Output the [x, y] coordinate of the center of the cell containing the given text.  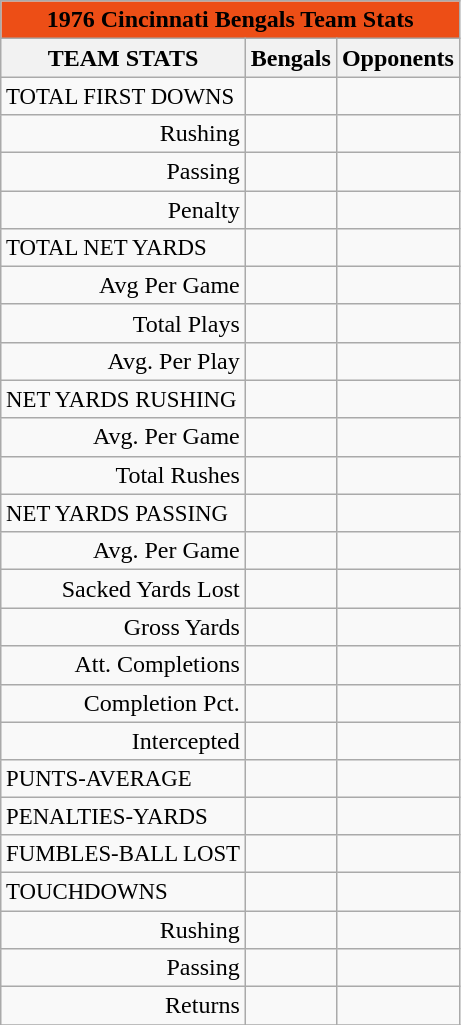
Total Plays [124, 323]
Total Rushes [124, 475]
Avg Per Game [124, 285]
Penalty [124, 210]
Sacked Yards Lost [124, 589]
TEAM STATS [124, 58]
NET YARDS PASSING [124, 513]
Opponents [398, 58]
Bengals [290, 58]
TOTAL NET YARDS [124, 248]
FUMBLES-BALL LOST [124, 854]
Att. Completions [124, 665]
PUNTS-AVERAGE [124, 779]
Intercepted [124, 741]
Returns [124, 1006]
TOUCHDOWNS [124, 892]
TOTAL FIRST DOWNS [124, 96]
1976 Cincinnati Bengals Team Stats [230, 20]
Gross Yards [124, 627]
NET YARDS RUSHING [124, 399]
Completion Pct. [124, 703]
Avg. Per Play [124, 361]
PENALTIES-YARDS [124, 817]
